Determine the [X, Y] coordinate at the center of the cell enclosing the given text.  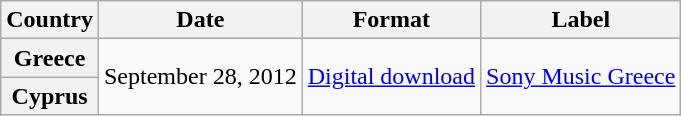
Digital download [391, 77]
Format [391, 20]
Date [200, 20]
Cyprus [50, 96]
Sony Music Greece [581, 77]
Country [50, 20]
September 28, 2012 [200, 77]
Label [581, 20]
Greece [50, 58]
